Capture the cell that displays the provided text and extract its (X, Y) central coordinate. 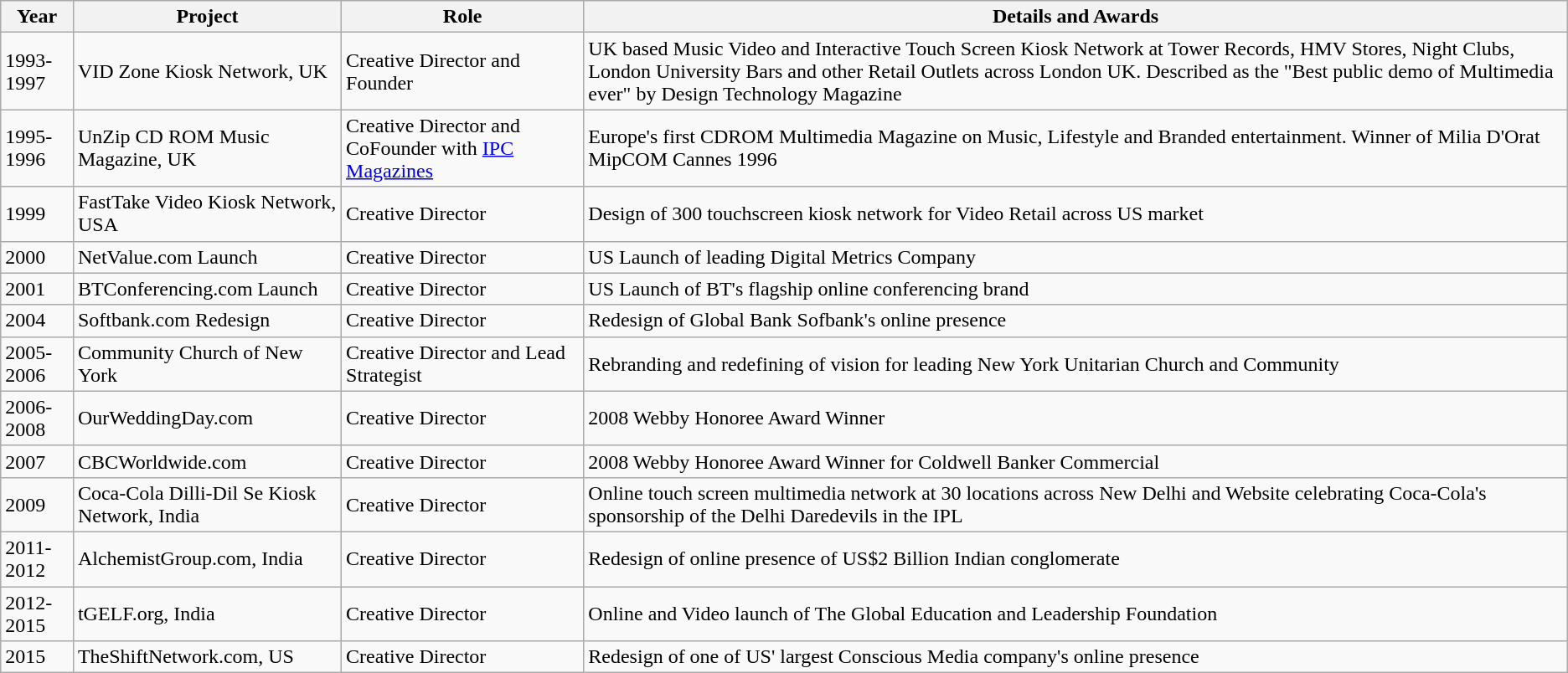
Redesign of Global Bank Sofbank's online presence (1075, 321)
2000 (37, 257)
VID Zone Kiosk Network, UK (207, 71)
Rebranding and redefining of vision for leading New York Unitarian Church and Community (1075, 363)
AlchemistGroup.com, India (207, 559)
Design of 300 touchscreen kiosk network for Video Retail across US market (1075, 214)
2001 (37, 289)
Europe's first CDROM Multimedia Magazine on Music, Lifestyle and Branded entertainment. Winner of Milia D'Orat MipCOM Cannes 1996 (1075, 148)
Coca-Cola Dilli-Dil Se Kiosk Network, India (207, 504)
UnZip CD ROM Music Magazine, UK (207, 148)
Project (207, 17)
Creative Director and CoFounder with IPC Magazines (462, 148)
Community Church of New York (207, 363)
tGELF.org, India (207, 613)
2008 Webby Honoree Award Winner (1075, 419)
Creative Director and Lead Strategist (462, 363)
Redesign of online presence of US$2 Billion Indian conglomerate (1075, 559)
1993-1997 (37, 71)
Role (462, 17)
US Launch of BT's flagship online conferencing brand (1075, 289)
OurWeddingDay.com (207, 419)
2007 (37, 461)
2011-2012 (37, 559)
TheShiftNetwork.com, US (207, 657)
FastTake Video Kiosk Network, USA (207, 214)
2009 (37, 504)
1995-1996 (37, 148)
2012-2015 (37, 613)
BTConferencing.com Launch (207, 289)
Creative Director and Founder (462, 71)
2006-2008 (37, 419)
Online and Video launch of The Global Education and Leadership Foundation (1075, 613)
2005-2006 (37, 363)
2015 (37, 657)
NetValue.com Launch (207, 257)
CBCWorldwide.com (207, 461)
1999 (37, 214)
2004 (37, 321)
Year (37, 17)
Details and Awards (1075, 17)
US Launch of leading Digital Metrics Company (1075, 257)
Redesign of one of US' largest Conscious Media company's online presence (1075, 657)
Softbank.com Redesign (207, 321)
2008 Webby Honoree Award Winner for Coldwell Banker Commercial (1075, 461)
